Capture the cell that displays the provided text and extract its [x, y] central coordinate. 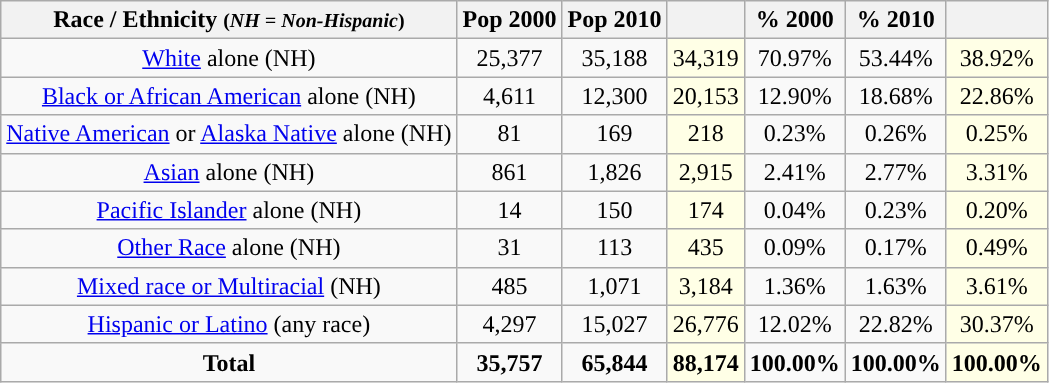
Asian alone (NH) [229, 172]
70.97% [794, 58]
1,071 [614, 286]
113 [614, 248]
2,915 [706, 172]
Mixed race or Multiracial (NH) [229, 286]
12.90% [794, 96]
Pacific Islander alone (NH) [229, 210]
30.37% [996, 324]
218 [706, 134]
Pop 2010 [614, 20]
Total [229, 362]
Race / Ethnicity (NH = Non-Hispanic) [229, 20]
25,377 [510, 58]
2.77% [896, 172]
31 [510, 248]
35,188 [614, 58]
0.04% [794, 210]
485 [510, 286]
1.36% [794, 286]
12,300 [614, 96]
3.31% [996, 172]
Other Race alone (NH) [229, 248]
1.63% [896, 286]
4,611 [510, 96]
3.61% [996, 286]
0.17% [896, 248]
12.02% [794, 324]
% 2010 [896, 20]
435 [706, 248]
861 [510, 172]
15,027 [614, 324]
174 [706, 210]
2.41% [794, 172]
65,844 [614, 362]
18.68% [896, 96]
81 [510, 134]
Black or African American alone (NH) [229, 96]
53.44% [896, 58]
34,319 [706, 58]
22.82% [896, 324]
3,184 [706, 286]
0.20% [996, 210]
35,757 [510, 362]
14 [510, 210]
26,776 [706, 324]
169 [614, 134]
White alone (NH) [229, 58]
0.26% [896, 134]
150 [614, 210]
88,174 [706, 362]
20,153 [706, 96]
Native American or Alaska Native alone (NH) [229, 134]
0.25% [996, 134]
22.86% [996, 96]
Hispanic or Latino (any race) [229, 324]
0.49% [996, 248]
4,297 [510, 324]
Pop 2000 [510, 20]
1,826 [614, 172]
0.09% [794, 248]
38.92% [996, 58]
% 2000 [794, 20]
